Detect which cell encompasses the target text, then output its [X, Y] center coordinate. 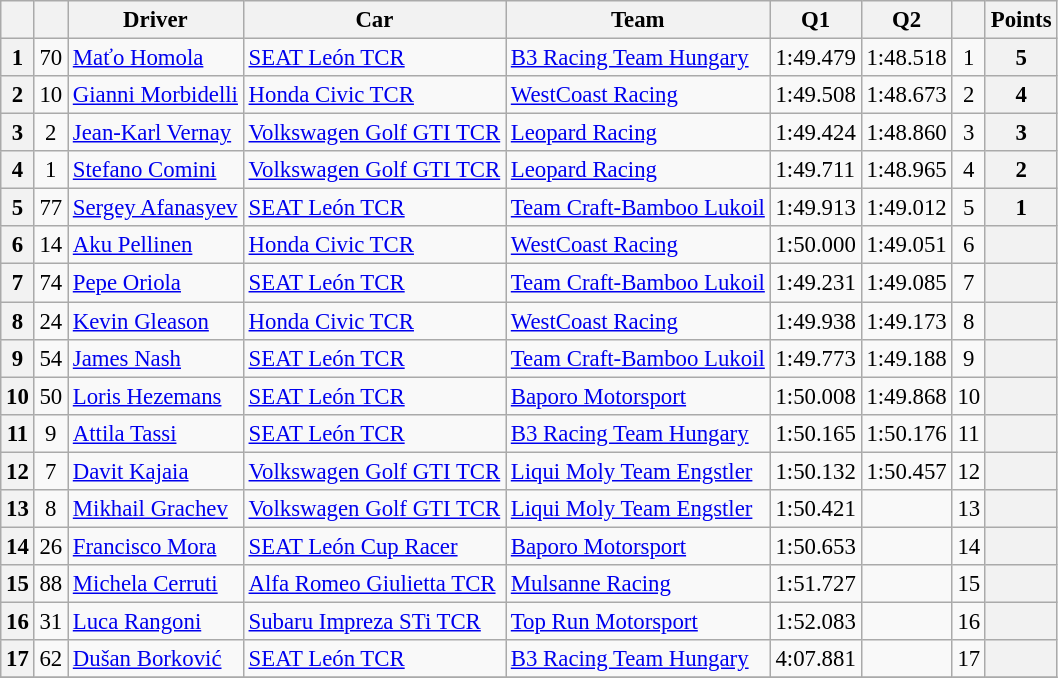
Maťo Homola [156, 58]
1:49.085 [906, 283]
Davit Kajaia [156, 471]
31 [50, 621]
1:51.727 [816, 584]
Luca Rangoni [156, 621]
26 [50, 546]
1:50.457 [906, 471]
Michela Cerruti [156, 584]
1:50.132 [816, 471]
Team [638, 20]
1:50.165 [816, 433]
Q1 [816, 20]
Loris Hezemans [156, 396]
Top Run Motorsport [638, 621]
88 [50, 584]
Gianni Morbidelli [156, 95]
Mikhail Grachev [156, 509]
Kevin Gleason [156, 321]
1:50.653 [816, 546]
1:49.051 [906, 245]
1:48.518 [906, 58]
54 [50, 358]
1:49.231 [816, 283]
1:49.773 [816, 358]
Jean-Karl Vernay [156, 133]
Attila Tassi [156, 433]
50 [50, 396]
1:52.083 [816, 621]
1:48.673 [906, 95]
1:49.012 [906, 208]
SEAT León Cup Racer [374, 546]
1:50.176 [906, 433]
Stefano Comini [156, 170]
70 [50, 58]
1:50.000 [816, 245]
Points [1020, 20]
1:50.008 [816, 396]
77 [50, 208]
1:49.913 [816, 208]
74 [50, 283]
1:48.965 [906, 170]
1:49.424 [816, 133]
1:49.868 [906, 396]
Car [374, 20]
Driver [156, 20]
1:48.860 [906, 133]
1:49.938 [816, 321]
Dušan Borković [156, 659]
Pepe Oriola [156, 283]
Sergey Afanasyev [156, 208]
1:49.508 [816, 95]
62 [50, 659]
James Nash [156, 358]
24 [50, 321]
1:50.421 [816, 509]
Q2 [906, 20]
4:07.881 [816, 659]
1:49.479 [816, 58]
Alfa Romeo Giulietta TCR [374, 584]
Aku Pellinen [156, 245]
Subaru Impreza STi TCR [374, 621]
1:49.173 [906, 321]
Francisco Mora [156, 546]
1:49.188 [906, 358]
1:49.711 [816, 170]
Mulsanne Racing [638, 584]
